Provide the [X, Y] coordinate of the cell's center where the given text is located.  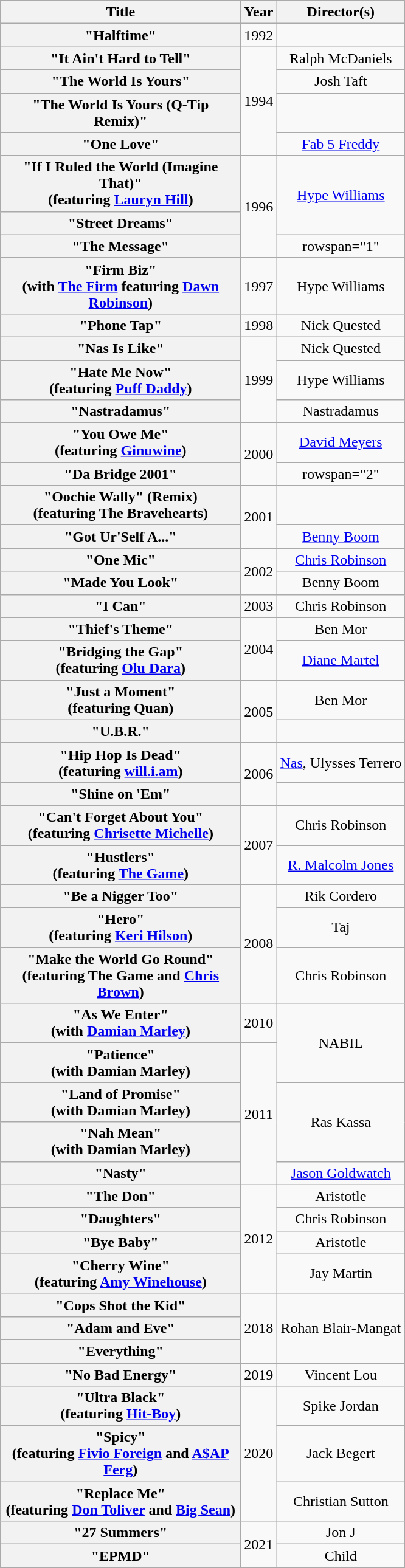
"Land of Promise"(with Damian Marley) [120, 1102]
2005 [259, 711]
"As We Enter"(with Damian Marley) [120, 1023]
"Nasty" [120, 1173]
Rohan Blair-Mangat [341, 1328]
Christian Sutton [341, 1501]
2001 [259, 517]
"Phone Tap" [120, 325]
R. Malcolm Jones [341, 864]
"Can't Forget About You"(featuring Chrisette Michelle) [120, 825]
"Nah Mean"(with Damian Marley) [120, 1141]
Title [120, 12]
2004 [259, 649]
"The Don" [120, 1196]
2007 [259, 845]
"Cherry Wine"(featuring Amy Winehouse) [120, 1274]
Child [341, 1556]
Year [259, 12]
1996 [259, 207]
"I Can" [120, 606]
"U.B.R." [120, 731]
2010 [259, 1023]
"Bye Baby" [120, 1242]
"Oochie Wally" (Remix)(featuring The Bravehearts) [120, 506]
2006 [259, 774]
Nas, Ulysses Terrero [341, 762]
1999 [259, 379]
"Cops Shot the Kid" [120, 1305]
2008 [259, 944]
2002 [259, 571]
"Everything" [120, 1351]
"Shine on 'Em" [120, 794]
Director(s) [341, 12]
NABIL [341, 1043]
"27 Summers" [120, 1533]
"You Owe Me"(featuring Ginuwine) [120, 442]
"Patience"(with Damian Marley) [120, 1062]
2018 [259, 1328]
2021 [259, 1544]
Vincent Lou [341, 1374]
"EPMD" [120, 1556]
Jack Begert [341, 1454]
Ralph McDaniels [341, 58]
1994 [259, 101]
1997 [259, 286]
Fab 5 Freddy [341, 144]
rowspan="2" [341, 474]
Rik Cordero [341, 896]
1998 [259, 325]
"Replace Me"(featuring Don Toliver and Big Sean) [120, 1501]
Nastradamus [341, 411]
Spike Jordan [341, 1406]
2011 [259, 1113]
"Just a Moment"(featuring Quan) [120, 700]
"Got Ur'Self A..." [120, 537]
2020 [259, 1454]
"Adam and Eve" [120, 1328]
1992 [259, 35]
Josh Taft [341, 81]
"Make the World Go Round"(featuring The Game and Chris Brown) [120, 975]
"Hero"(featuring Keri Hilson) [120, 927]
David Meyers [341, 442]
2000 [259, 455]
Diane Martel [341, 660]
"The World Is Yours (Q-Tip Remix)" [120, 113]
2019 [259, 1374]
"Hate Me Now"(featuring Puff Daddy) [120, 379]
Taj [341, 927]
"The Message" [120, 246]
rowspan="1" [341, 246]
Jason Goldwatch [341, 1173]
"It Ain't Hard to Tell" [120, 58]
Jon J [341, 1533]
"Firm Biz"(with The Firm featuring Dawn Robinson) [120, 286]
"Spicy"(featuring Fivio Foreign and A$AP Ferg) [120, 1454]
"One Love" [120, 144]
"Made You Look" [120, 583]
"No Bad Energy" [120, 1374]
"The World Is Yours" [120, 81]
"If I Ruled the World (Imagine That)"(featuring Lauryn Hill) [120, 184]
"Nastradamus" [120, 411]
"Be a Nigger Too" [120, 896]
"Hustlers"(featuring The Game) [120, 864]
"Nas Is Like" [120, 348]
Ras Kassa [341, 1122]
2003 [259, 606]
"Halftime" [120, 35]
"Da Bridge 2001" [120, 474]
"Daughters" [120, 1219]
"Ultra Black"(featuring Hit-Boy) [120, 1406]
2012 [259, 1239]
"Thief's Theme" [120, 629]
Jay Martin [341, 1274]
"Bridging the Gap"(featuring Olu Dara) [120, 660]
"Hip Hop Is Dead"(featuring will.i.am) [120, 762]
"Street Dreams" [120, 223]
"One Mic" [120, 560]
